Identify which cell holds the provided text, then report its (X, Y) central coordinate. 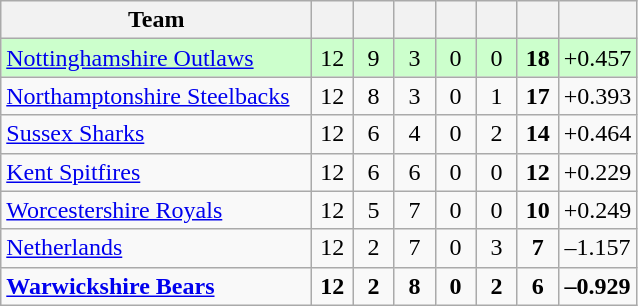
17 (538, 96)
4 (414, 134)
+0.229 (598, 172)
Nottinghamshire Outlaws (156, 58)
9 (374, 58)
–1.157 (598, 248)
Kent Spitfires (156, 172)
10 (538, 210)
+0.393 (598, 96)
+0.457 (598, 58)
Sussex Sharks (156, 134)
+0.249 (598, 210)
Warwickshire Bears (156, 286)
5 (374, 210)
18 (538, 58)
–0.929 (598, 286)
Netherlands (156, 248)
Team (156, 20)
+0.464 (598, 134)
Worcestershire Royals (156, 210)
Northamptonshire Steelbacks (156, 96)
14 (538, 134)
1 (496, 96)
